Return the (X, Y) coordinate for the center point of the cell that contains the specified text.  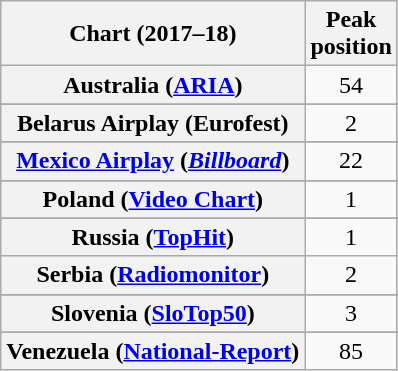
Peakposition (351, 34)
3 (351, 313)
Mexico Airplay (Billboard) (153, 161)
Australia (ARIA) (153, 85)
22 (351, 161)
Slovenia (SloTop50) (153, 313)
Poland (Video Chart) (153, 199)
Belarus Airplay (Eurofest) (153, 123)
Serbia (Radiomonitor) (153, 275)
Venezuela (National-Report) (153, 351)
54 (351, 85)
85 (351, 351)
Russia (TopHit) (153, 237)
Chart (2017–18) (153, 34)
